Determine the [X, Y] coordinate at the center of the cell enclosing the given text.  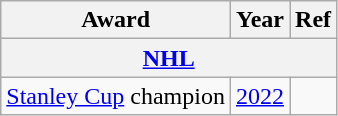
NHL [169, 58]
Award [116, 20]
2022 [260, 96]
Year [260, 20]
Ref [314, 20]
Stanley Cup champion [116, 96]
